Extract the (x, y) coordinate from the center of the cell holding the provided text.  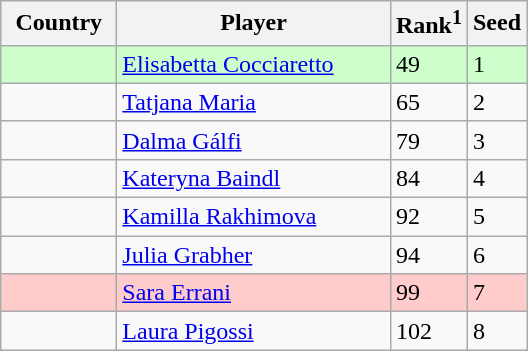
Julia Grabher (254, 255)
102 (428, 331)
Tatjana Maria (254, 102)
Country (59, 24)
79 (428, 140)
2 (496, 102)
49 (428, 64)
Elisabetta Cocciaretto (254, 64)
94 (428, 255)
Kamilla Rakhimova (254, 217)
92 (428, 217)
4 (496, 178)
Kateryna Baindl (254, 178)
Sara Errani (254, 293)
7 (496, 293)
Seed (496, 24)
8 (496, 331)
Rank1 (428, 24)
Dalma Gálfi (254, 140)
5 (496, 217)
99 (428, 293)
84 (428, 178)
65 (428, 102)
Player (254, 24)
1 (496, 64)
6 (496, 255)
3 (496, 140)
Laura Pigossi (254, 331)
